Scan for the cell matching the given text and deliver its (X, Y) coordinate at center. 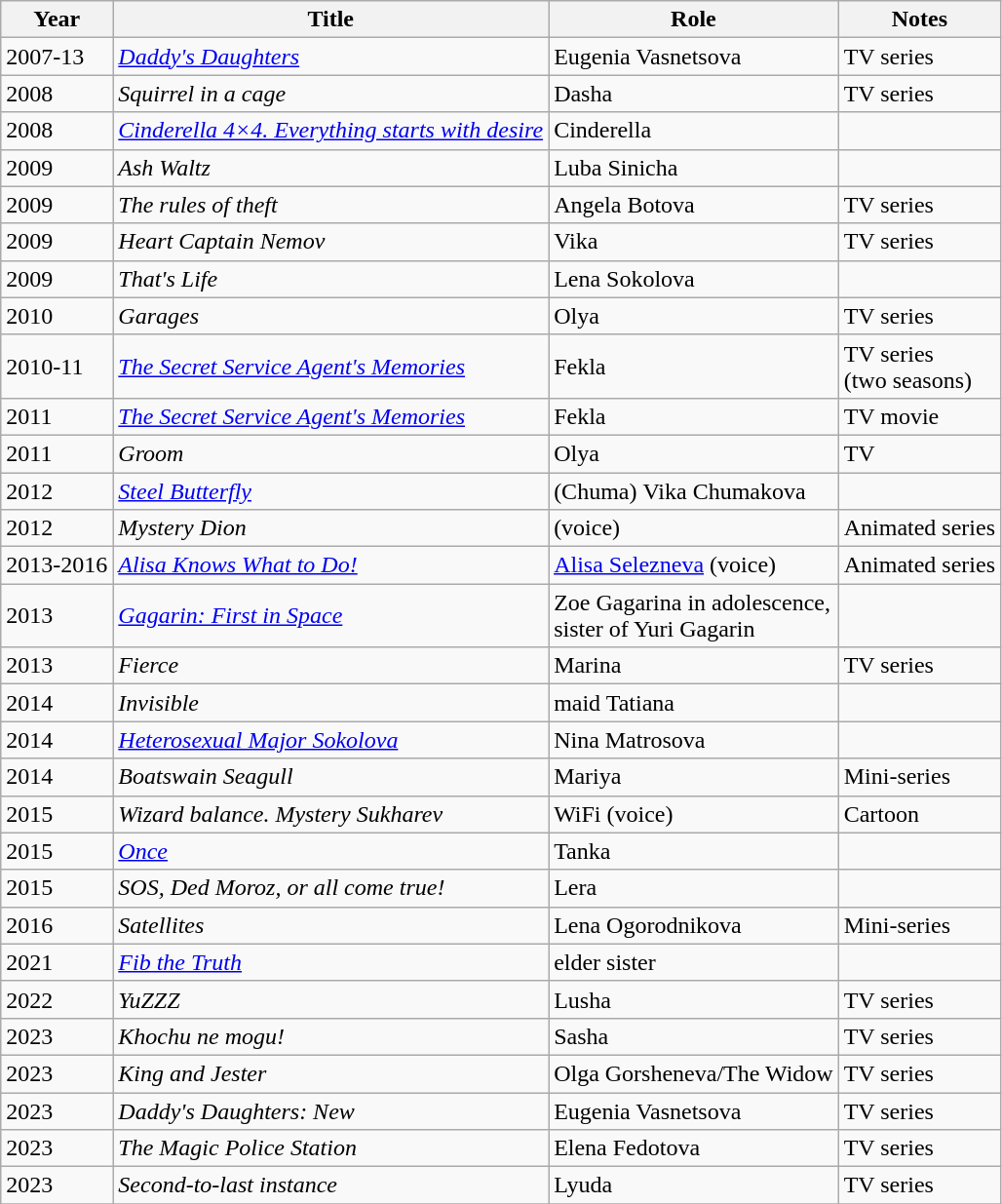
Alisa Selezneva (voice) (694, 565)
WiFi (voice) (694, 814)
elder sister (694, 962)
Year (57, 19)
Elena Fedotova (694, 1148)
Gagarin: First in Space (331, 616)
Ash Waltz (331, 168)
Sasha (694, 1036)
King and Jester (331, 1073)
Nina Matrosova (694, 740)
Role (694, 19)
Cinderella (694, 131)
Mystery Dion (331, 528)
Steel Butterfly (331, 490)
Luba Sinicha (694, 168)
Daddy's Daughters: New (331, 1110)
Alisa Knows What to Do! (331, 565)
Wizard balance. Mystery Sukharev (331, 814)
Cartoon (919, 814)
Satellites (331, 925)
2010 (57, 316)
Second-to-last instance (331, 1185)
YuZZZ (331, 999)
Lyuda (694, 1185)
Title (331, 19)
(Сhuma) Vika Chumakova (694, 490)
Boatswain Seagull (331, 777)
2021 (57, 962)
2007-13 (57, 57)
Dasha (694, 94)
maid Tatiana (694, 703)
Marina (694, 666)
Daddy's Daughters (331, 57)
Once (331, 851)
Squirrel in a cage (331, 94)
Fib the Truth (331, 962)
Notes (919, 19)
Lera (694, 888)
Heterosexual Major Sokolova (331, 740)
Heart Captain Nemov (331, 242)
TV series(two seasons) (919, 367)
TV movie (919, 416)
Garages (331, 316)
Tanka (694, 851)
Fierce (331, 666)
2022 (57, 999)
Zoe Gagarina in adolescence,sister of Yuri Gagarin (694, 616)
Lena Ogorodnikova (694, 925)
Vika (694, 242)
2013-2016 (57, 565)
The rules of theft (331, 205)
2010-11 (57, 367)
SOS, Ded Moroz, or all come true! (331, 888)
That's Life (331, 279)
Angela Botova (694, 205)
Invisible (331, 703)
Olga Gorsheneva/The Widow (694, 1073)
2016 (57, 925)
Lena Sokolova (694, 279)
Groom (331, 453)
Lusha (694, 999)
Cinderella 4×4. Everything starts with desire (331, 131)
TV (919, 453)
Mariya (694, 777)
The Magic Police Station (331, 1148)
Khochu ne mogu! (331, 1036)
(voice) (694, 528)
